Search for the cell housing the specified text and yield its [x, y] center coordinate. 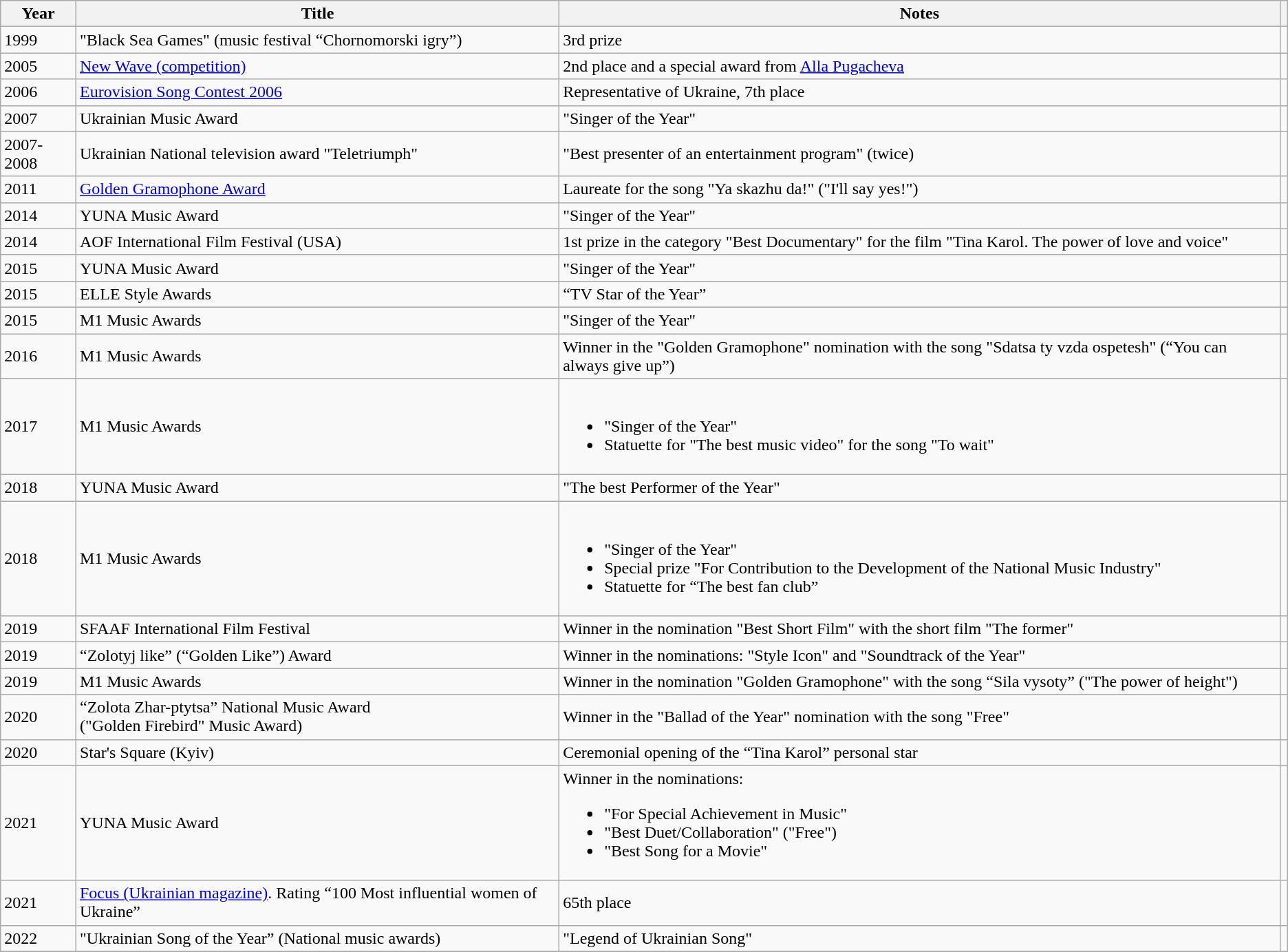
1999 [39, 40]
2007 [39, 118]
"Best presenter of an entertainment program" (twice) [919, 154]
Ukrainian National television award "Teletriumph" [317, 154]
“Zolotyj like” (“Golden Like”) Award [317, 655]
New Wave (competition) [317, 66]
2005 [39, 66]
2011 [39, 189]
2017 [39, 427]
"Singer of the Year"Special prize "For Contribution to the Development of the National Music Industry"Statuette for “The best fan club” [919, 559]
Focus (Ukrainian magazine). Rating “100 Most influential women of Ukraine” [317, 903]
AOF International Film Festival (USA) [317, 242]
1st prize in the category "Best Documentary" for the film "Tina Karol. The power of love and voice" [919, 242]
65th place [919, 903]
Representative of Ukraine, 7th place [919, 92]
“Zolota Zhar-ptytsa” National Music Award("Golden Firebird" Music Award) [317, 717]
Star's Square (Kyiv) [317, 752]
2007-2008 [39, 154]
Title [317, 14]
Laureate for the song "Ya skazhu da!" ("I'll say yes!") [919, 189]
ELLE Style Awards [317, 294]
3rd prize [919, 40]
Ceremonial opening of the “Tina Karol” personal star [919, 752]
"Singer of the Year"Statuette for "The best music video" for the song "To wait" [919, 427]
"The best Performer of the Year" [919, 488]
Winner in the "Golden Gramophone" nomination with the song "Sdatsa ty vzda ospetesh" (“You can always give up”) [919, 355]
SFAAF International Film Festival [317, 629]
"Ukrainian Song of the Year” (National music awards) [317, 938]
Winner in the nomination "Best Short Film" with the short film "The former" [919, 629]
"Legend of Ukrainian Song" [919, 938]
2006 [39, 92]
2022 [39, 938]
“TV Star of the Year” [919, 294]
Golden Gramophone Award [317, 189]
Winner in the "Ballad of the Year" nomination with the song "Free" [919, 717]
2nd place and a special award from Alla Pugacheva [919, 66]
Eurovision Song Contest 2006 [317, 92]
2016 [39, 355]
Notes [919, 14]
Winner in the nomination "Golden Gramophone" with the song “Sila vysoty” ("The power of height") [919, 681]
Winner in the nominations: "Style Icon" and "Soundtrack of the Year" [919, 655]
Year [39, 14]
Ukrainian Music Award [317, 118]
"Black Sea Games" (music festival “Chornomorski igry”) [317, 40]
Winner in the nominations:"For Special Achievement in Music""Best Duet/Collaboration" ("Free")"Best Song for a Movie" [919, 823]
